Return (X, Y) of the center of cell containing provided text 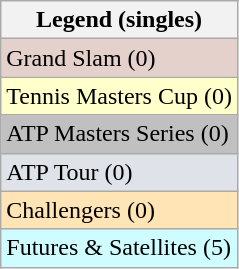
Futures & Satellites (5) (120, 248)
Legend (singles) (120, 20)
ATP Masters Series (0) (120, 134)
Grand Slam (0) (120, 58)
ATP Tour (0) (120, 172)
Tennis Masters Cup (0) (120, 96)
Challengers (0) (120, 210)
